Search for the cell housing the specified text and yield its [x, y] center coordinate. 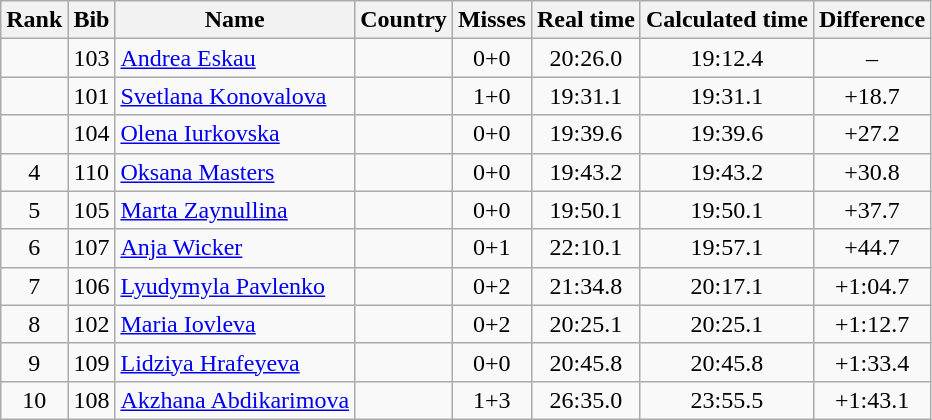
Bib [92, 20]
104 [92, 134]
7 [34, 286]
Misses [492, 20]
+18.7 [872, 96]
Anja Wicker [235, 248]
19:57.1 [726, 248]
+1:33.4 [872, 362]
20:17.1 [726, 286]
Name [235, 20]
4 [34, 172]
105 [92, 210]
+1:12.7 [872, 324]
21:34.8 [586, 286]
107 [92, 248]
Country [404, 20]
+30.8 [872, 172]
5 [34, 210]
0+1 [492, 248]
+27.2 [872, 134]
109 [92, 362]
Olena Iurkovska [235, 134]
9 [34, 362]
1+3 [492, 400]
8 [34, 324]
1+0 [492, 96]
Maria Iovleva [235, 324]
103 [92, 58]
22:10.1 [586, 248]
Calculated time [726, 20]
Difference [872, 20]
+44.7 [872, 248]
6 [34, 248]
Akzhana Abdikarimova [235, 400]
20:26.0 [586, 58]
10 [34, 400]
101 [92, 96]
Svetlana Konovalova [235, 96]
Lidziya Hrafeyeva [235, 362]
26:35.0 [586, 400]
– [872, 58]
+37.7 [872, 210]
Oksana Masters [235, 172]
23:55.5 [726, 400]
+1:43.1 [872, 400]
102 [92, 324]
Andrea Eskau [235, 58]
110 [92, 172]
Real time [586, 20]
Rank [34, 20]
108 [92, 400]
Marta Zaynullina [235, 210]
+1:04.7 [872, 286]
Lyudymyla Pavlenko [235, 286]
106 [92, 286]
19:12.4 [726, 58]
